Scan for the cell matching the given text and deliver its [X, Y] coordinate at center. 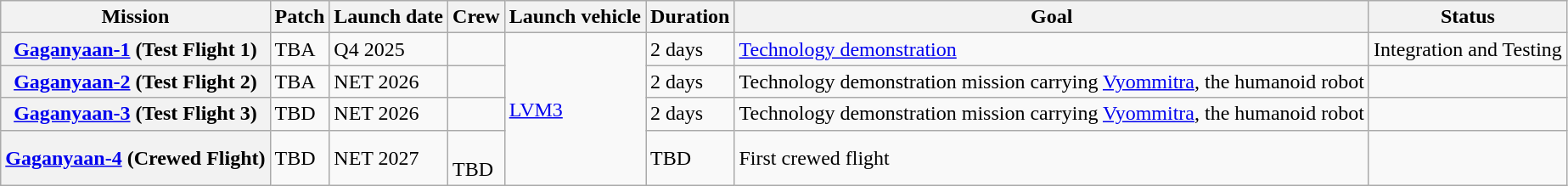
Gaganyaan-4 (Crewed Flight) [136, 158]
Gaganyaan-2 (Test Flight 2) [136, 82]
Crew [477, 17]
First crewed flight [1052, 158]
Duration [690, 17]
LVM3 [575, 109]
Gaganyaan-3 (Test Flight 3) [136, 114]
Q4 2025 [389, 49]
Goal [1052, 17]
Launch date [389, 17]
Mission [136, 17]
Gaganyaan-1 (Test Flight 1) [136, 49]
Status [1467, 17]
Launch vehicle [575, 17]
Technology demonstration [1052, 49]
NET 2027 [389, 158]
Patch [300, 17]
Integration and Testing [1467, 49]
